Scan for the cell matching the given text and deliver its [X, Y] coordinate at center. 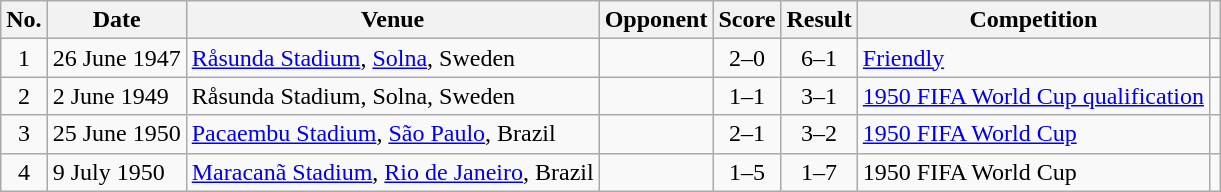
4 [24, 172]
3–1 [819, 96]
Maracanã Stadium, Rio de Janeiro, Brazil [392, 172]
2 [24, 96]
2–0 [747, 58]
Pacaembu Stadium, São Paulo, Brazil [392, 134]
Result [819, 20]
Competition [1033, 20]
3 [24, 134]
9 July 1950 [116, 172]
26 June 1947 [116, 58]
Opponent [656, 20]
1 [24, 58]
2–1 [747, 134]
6–1 [819, 58]
Venue [392, 20]
Friendly [1033, 58]
3–2 [819, 134]
25 June 1950 [116, 134]
1–5 [747, 172]
Date [116, 20]
1–1 [747, 96]
Score [747, 20]
No. [24, 20]
1–7 [819, 172]
1950 FIFA World Cup qualification [1033, 96]
2 June 1949 [116, 96]
